Scan for the cell matching the given text and deliver its (x, y) coordinate at center. 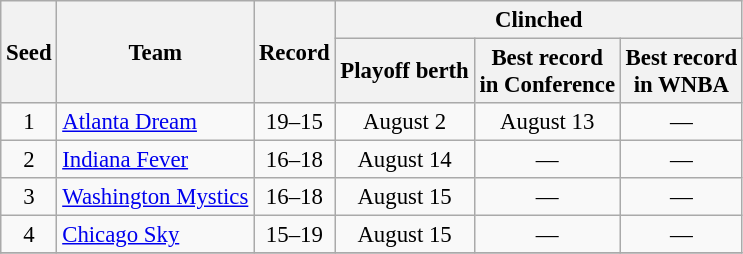
August 13 (547, 122)
Record (294, 52)
15–19 (294, 235)
Clinched (538, 20)
Indiana Fever (156, 160)
3 (29, 197)
Seed (29, 52)
Playoff berth (404, 72)
Atlanta Dream (156, 122)
4 (29, 235)
Team (156, 52)
2 (29, 160)
Chicago Sky (156, 235)
Best record in Conference (547, 72)
19–15 (294, 122)
Best record in WNBA (681, 72)
August 2 (404, 122)
Washington Mystics (156, 197)
1 (29, 122)
August 14 (404, 160)
